Scan for the cell matching the given text and deliver its (X, Y) coordinate at center. 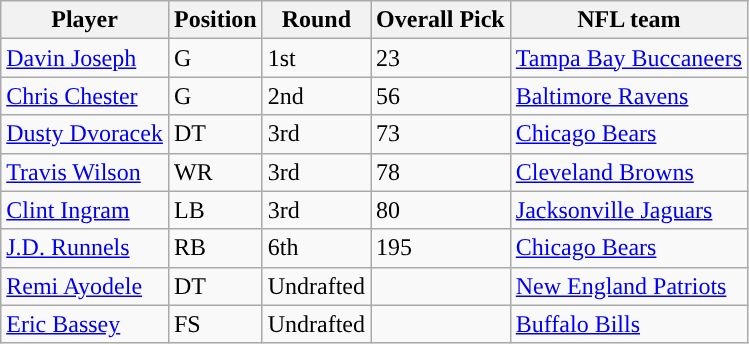
Baltimore Ravens (628, 96)
Cleveland Browns (628, 172)
Jacksonville Jaguars (628, 210)
Remi Ayodele (85, 286)
J.D. Runnels (85, 248)
Overall Pick (441, 20)
Eric Bassey (85, 324)
23 (441, 58)
Clint Ingram (85, 210)
Position (215, 20)
New England Patriots (628, 286)
56 (441, 96)
WR (215, 172)
1st (316, 58)
Travis Wilson (85, 172)
LB (215, 210)
Chris Chester (85, 96)
Davin Joseph (85, 58)
RB (215, 248)
Player (85, 20)
Round (316, 20)
78 (441, 172)
2nd (316, 96)
73 (441, 134)
NFL team (628, 20)
Dusty Dvoracek (85, 134)
80 (441, 210)
6th (316, 248)
FS (215, 324)
Buffalo Bills (628, 324)
Tampa Bay Buccaneers (628, 58)
195 (441, 248)
